Identify which cell holds the provided text, then report its [x, y] central coordinate. 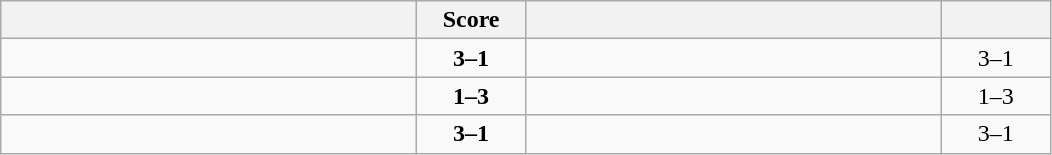
Score [472, 20]
